Scan for the cell matching the given text and deliver its (x, y) coordinate at center. 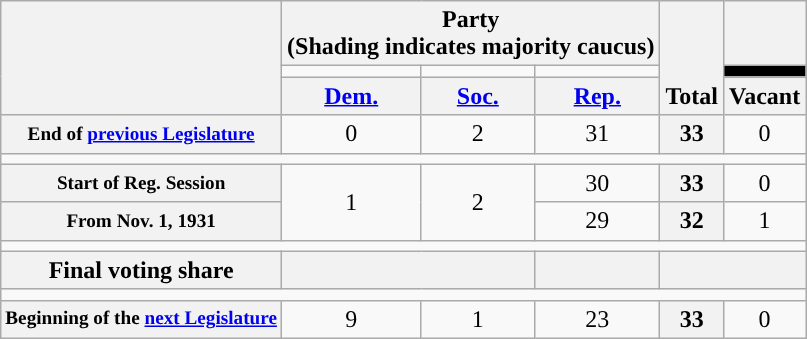
23 (598, 319)
End of previous Legislature (142, 134)
Party (Shading indicates majority caucus) (471, 34)
Beginning of the next Legislature (142, 319)
9 (352, 319)
Soc. (478, 96)
30 (598, 183)
Vacant (764, 96)
31 (598, 134)
From Nov. 1, 1931 (142, 221)
32 (692, 221)
Final voting share (142, 270)
Total (692, 58)
29 (598, 221)
Start of Reg. Session (142, 183)
Dem. (352, 96)
Rep. (598, 96)
